Search for the cell housing the specified text and yield its [X, Y] center coordinate. 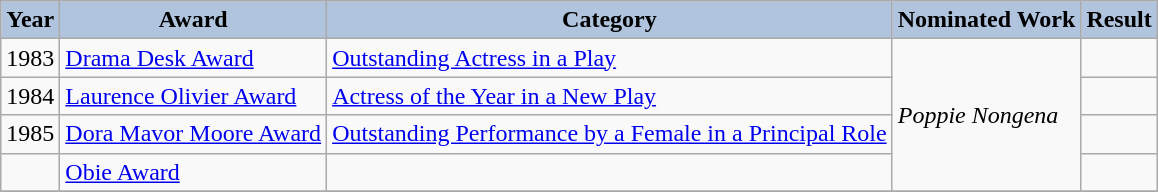
Category [610, 20]
Actress of the Year in a New Play [610, 96]
Obie Award [194, 172]
Dora Mavor Moore Award [194, 134]
1985 [30, 134]
Outstanding Performance by a Female in a Principal Role [610, 134]
Award [194, 20]
1983 [30, 58]
Nominated Work [986, 20]
Drama Desk Award [194, 58]
Laurence Olivier Award [194, 96]
Year [30, 20]
Result [1119, 20]
Outstanding Actress in a Play [610, 58]
Poppie Nongena [986, 115]
1984 [30, 96]
